Capture the cell that displays the provided text and extract its (X, Y) central coordinate. 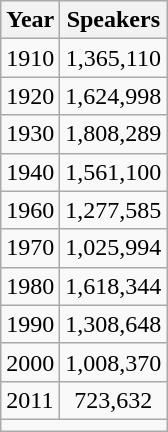
1930 (30, 134)
Year (30, 20)
1980 (30, 286)
1940 (30, 172)
Speakers (114, 20)
2011 (30, 400)
2000 (30, 362)
723,632 (114, 400)
1,308,648 (114, 324)
1,618,344 (114, 286)
1,561,100 (114, 172)
1970 (30, 248)
1920 (30, 96)
1990 (30, 324)
1,624,998 (114, 96)
1,277,585 (114, 210)
1910 (30, 58)
1960 (30, 210)
1,025,994 (114, 248)
1,008,370 (114, 362)
1,365,110 (114, 58)
1,808,289 (114, 134)
